Provide the (x, y) coordinate of the cell's center where the given text is located.  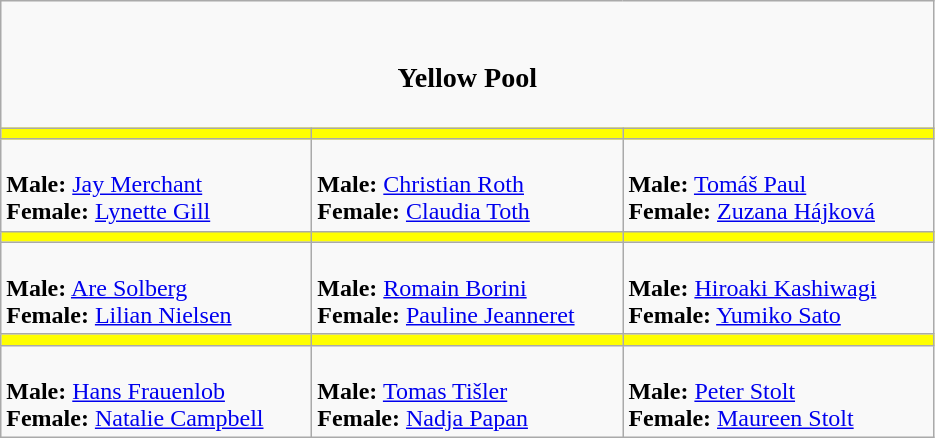
Male: Peter Stolt Female: Maureen Stolt (778, 391)
Male: Are Solberg Female: Lilian Nielsen (156, 288)
Male: Jay Merchant Female: Lynette Gill (156, 185)
Male: Christian Roth Female: Claudia Toth (468, 185)
Male: Hans Frauenlob Female: Natalie Campbell (156, 391)
Male: Romain Borini Female: Pauline Jeanneret (468, 288)
Male: Hiroaki Kashiwagi Female: Yumiko Sato (778, 288)
Male: Tomas Tišler Female: Nadja Papan (468, 391)
Male: Tomáš Paul Female: Zuzana Hájková (778, 185)
Yellow Pool (468, 64)
